Capture the cell that displays the provided text and extract its (x, y) central coordinate. 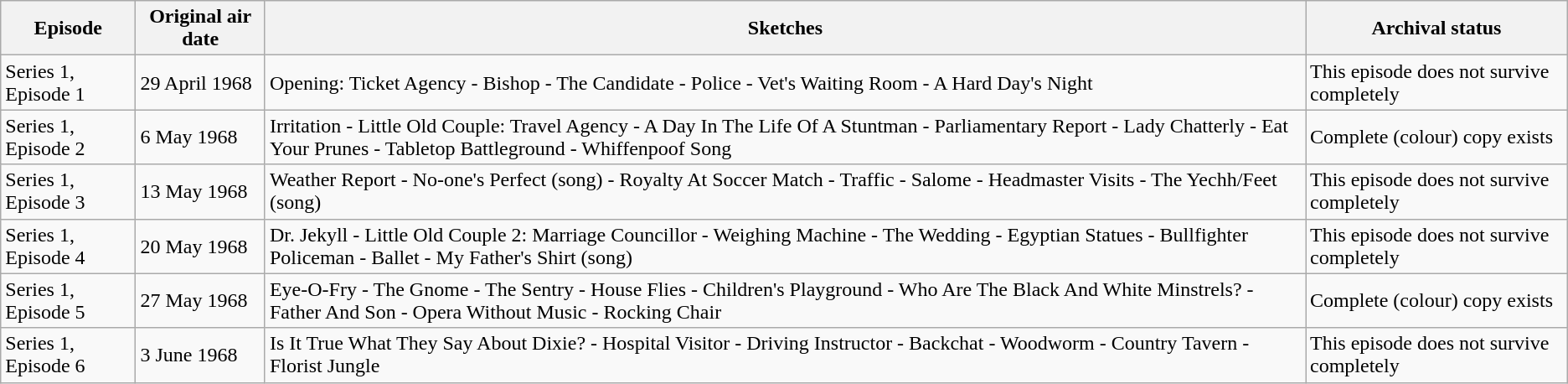
13 May 1968 (201, 191)
Episode (69, 29)
Opening: Ticket Agency - Bishop - The Candidate - Police - Vet's Waiting Room - A Hard Day's Night (785, 82)
Series 1, Episode 2 (69, 138)
Series 1, Episode 1 (69, 82)
Is It True What They Say About Dixie? - Hospital Visitor - Driving Instructor - Backchat - Woodworm - Country Tavern - Florist Jungle (785, 355)
29 April 1968 (201, 82)
Series 1, Episode 3 (69, 191)
Series 1, Episode 6 (69, 355)
3 June 1968 (201, 355)
Original air date (201, 29)
Sketches (785, 29)
Series 1, Episode 4 (69, 246)
Weather Report - No-one's Perfect (song) - Royalty At Soccer Match - Traffic - Salome - Headmaster Visits - The Yechh/Feet (song) (785, 191)
6 May 1968 (201, 138)
20 May 1968 (201, 246)
Archival status (1436, 29)
Series 1, Episode 5 (69, 300)
27 May 1968 (201, 300)
